Return the (x, y) coordinate for the center point of the cell that contains the specified text.  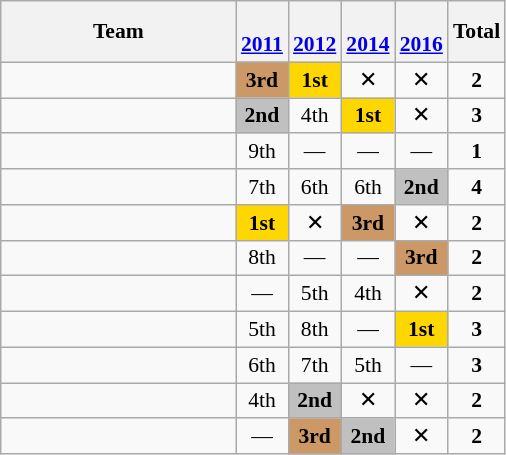
2014 (368, 32)
Total (476, 32)
Team (118, 32)
9th (262, 152)
2016 (422, 32)
4 (476, 187)
2011 (262, 32)
2012 (314, 32)
1 (476, 152)
